Output the (X, Y) coordinate of the center of the cell containing the given text.  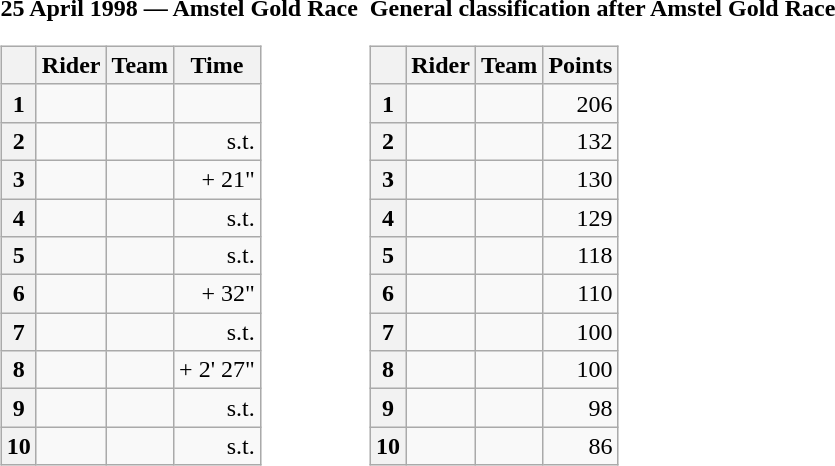
130 (580, 179)
Points (580, 65)
+ 2' 27" (218, 370)
118 (580, 256)
+ 21" (218, 179)
86 (580, 446)
Time (218, 65)
206 (580, 103)
129 (580, 217)
132 (580, 141)
110 (580, 294)
98 (580, 408)
+ 32" (218, 294)
